Provide the (X, Y) coordinate of the cell's center where the given text is located.  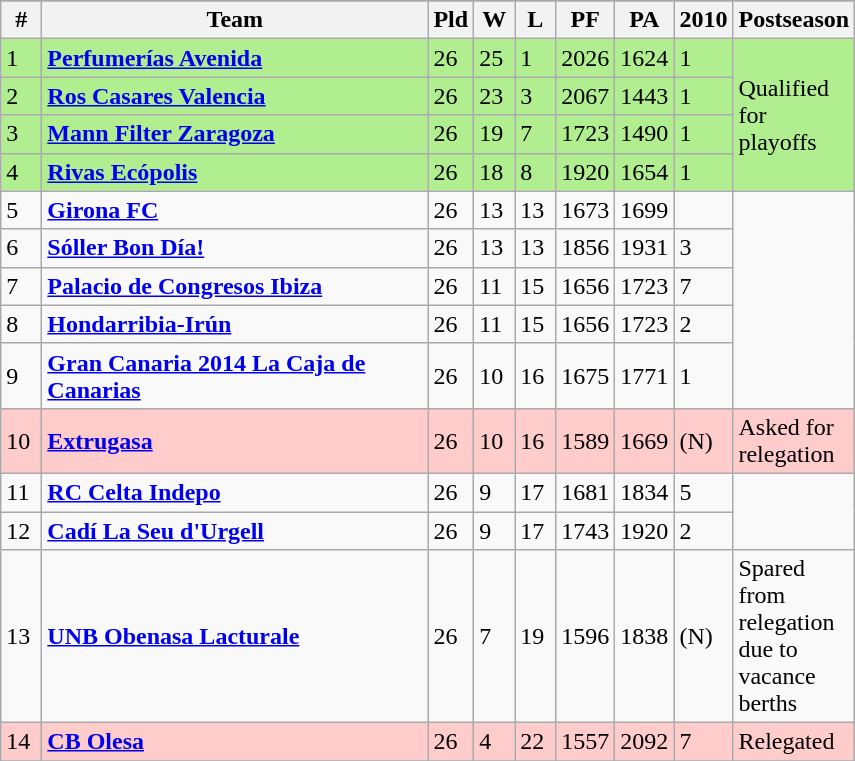
Sóller Bon Día! (235, 248)
Cadí La Seu d'Urgell (235, 531)
Pld (451, 20)
1931 (644, 248)
2092 (644, 742)
Relegated (794, 742)
18 (494, 172)
CB Olesa (235, 742)
25 (494, 58)
6 (22, 248)
1856 (586, 248)
RC Celta Indepo (235, 492)
1557 (586, 742)
1673 (586, 210)
Qualified for playoffs (794, 115)
Perfumerías Avenida (235, 58)
Gran Canaria 2014 La Caja de Canarias (235, 376)
1838 (644, 636)
1490 (644, 134)
1834 (644, 492)
Rivas Ecópolis (235, 172)
Asked for relegation (794, 440)
1654 (644, 172)
Postseason (794, 20)
1596 (586, 636)
2067 (586, 96)
Spared from relegation due to vacance berths (794, 636)
Ros Casares Valencia (235, 96)
1675 (586, 376)
Mann Filter Zaragoza (235, 134)
W (494, 20)
1743 (586, 531)
1624 (644, 58)
Extrugasa (235, 440)
PF (586, 20)
2010 (704, 20)
PA (644, 20)
23 (494, 96)
L (536, 20)
1589 (586, 440)
1771 (644, 376)
Palacio de Congresos Ibiza (235, 286)
# (22, 20)
2026 (586, 58)
14 (22, 742)
Girona FC (235, 210)
1443 (644, 96)
1669 (644, 440)
12 (22, 531)
UNB Obenasa Lacturale (235, 636)
1681 (586, 492)
1699 (644, 210)
Team (235, 20)
Hondarribia-Irún (235, 324)
22 (536, 742)
